Capture the cell that displays the provided text and extract its (x, y) central coordinate. 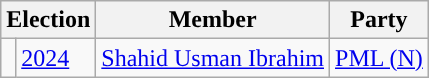
2024 (56, 58)
Member (213, 20)
Election (48, 20)
Party (380, 20)
Shahid Usman Ibrahim (213, 58)
PML (N) (380, 58)
